Pinpoint the cell where the given text exists, returning its [X, Y] midpoint coordinate. 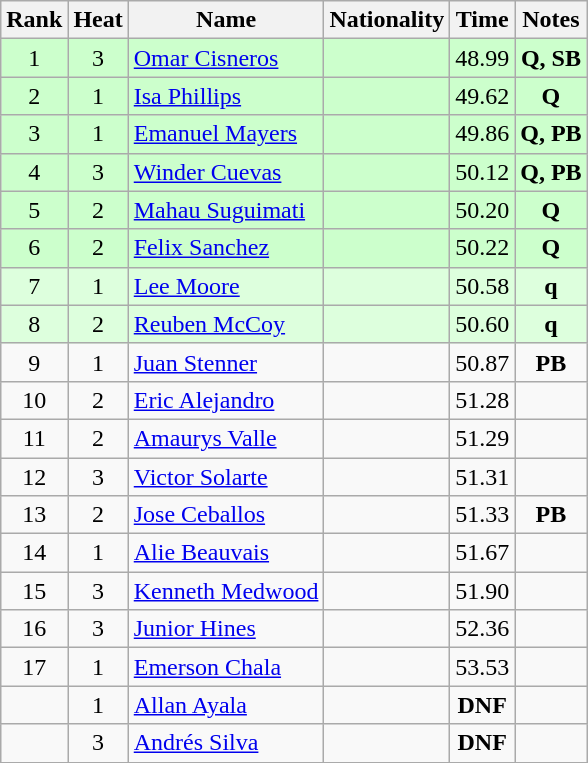
Alie Beauvais [226, 553]
50.20 [482, 210]
Omar Cisneros [226, 58]
Juan Stenner [226, 362]
49.62 [482, 96]
49.86 [482, 134]
4 [34, 172]
51.29 [482, 438]
11 [34, 438]
Kenneth Medwood [226, 591]
51.90 [482, 591]
Felix Sanchez [226, 248]
Amaurys Valle [226, 438]
8 [34, 324]
51.67 [482, 553]
13 [34, 515]
Jose Ceballos [226, 515]
Andrés Silva [226, 743]
Isa Phillips [226, 96]
17 [34, 667]
Allan Ayala [226, 705]
10 [34, 400]
16 [34, 629]
51.33 [482, 515]
Notes [551, 20]
Heat [98, 20]
Lee Moore [226, 286]
50.60 [482, 324]
53.53 [482, 667]
14 [34, 553]
Emerson Chala [226, 667]
12 [34, 477]
50.12 [482, 172]
6 [34, 248]
Junior Hines [226, 629]
51.28 [482, 400]
7 [34, 286]
5 [34, 210]
Victor Solarte [226, 477]
Rank [34, 20]
50.22 [482, 248]
15 [34, 591]
Time [482, 20]
Name [226, 20]
Eric Alejandro [226, 400]
Reuben McCoy [226, 324]
52.36 [482, 629]
48.99 [482, 58]
50.58 [482, 286]
Q, SB [551, 58]
9 [34, 362]
Emanuel Mayers [226, 134]
Winder Cuevas [226, 172]
Nationality [387, 20]
51.31 [482, 477]
50.87 [482, 362]
Mahau Suguimati [226, 210]
